Capture the cell that displays the provided text and extract its (X, Y) central coordinate. 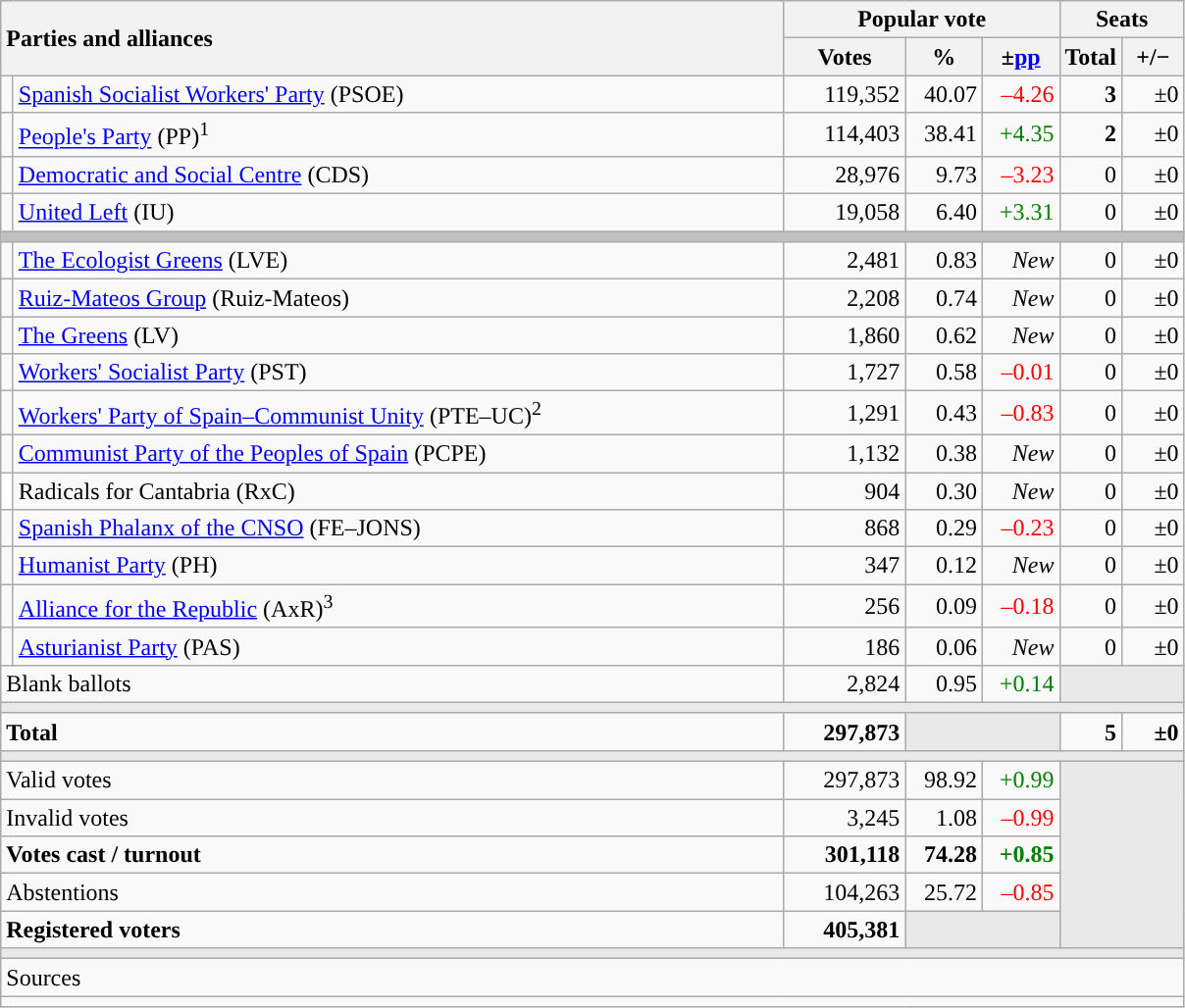
119,352 (845, 94)
–0.99 (1020, 818)
38.41 (944, 135)
0.62 (944, 335)
1,132 (845, 453)
Workers' Party of Spain–Communist Unity (PTE–UC)2 (398, 414)
0.74 (944, 298)
–0.23 (1020, 529)
Spanish Phalanx of the CNSO (FE–JONS) (398, 529)
2,481 (845, 261)
904 (845, 491)
Seats (1122, 20)
The Greens (LV) (398, 335)
Spanish Socialist Workers' Party (PSOE) (398, 94)
98.92 (944, 781)
2 (1091, 135)
347 (845, 566)
405,381 (845, 930)
+3.31 (1020, 213)
0.83 (944, 261)
186 (845, 646)
–4.26 (1020, 94)
114,403 (845, 135)
Democratic and Social Centre (CDS) (398, 175)
28,976 (845, 175)
% (944, 57)
104,263 (845, 892)
–0.85 (1020, 892)
0.30 (944, 491)
0.06 (944, 646)
Valid votes (392, 781)
0.43 (944, 414)
–0.83 (1020, 414)
1.08 (944, 818)
1,860 (845, 335)
Sources (592, 978)
6.40 (944, 213)
2,208 (845, 298)
256 (845, 606)
Radicals for Cantabria (RxC) (398, 491)
Popular vote (922, 20)
Votes (845, 57)
25.72 (944, 892)
0.58 (944, 373)
Abstentions (392, 892)
19,058 (845, 213)
Parties and alliances (392, 38)
0.29 (944, 529)
5 (1091, 731)
+0.99 (1020, 781)
±pp (1020, 57)
0.95 (944, 683)
United Left (IU) (398, 213)
–0.01 (1020, 373)
Ruiz-Mateos Group (Ruiz-Mateos) (398, 298)
1,727 (845, 373)
Invalid votes (392, 818)
1,291 (845, 414)
+0.85 (1020, 855)
868 (845, 529)
0.38 (944, 453)
–0.18 (1020, 606)
0.09 (944, 606)
Blank ballots (392, 683)
People's Party (PP)1 (398, 135)
+/− (1154, 57)
Workers' Socialist Party (PST) (398, 373)
Asturianist Party (PAS) (398, 646)
40.07 (944, 94)
2,824 (845, 683)
Votes cast / turnout (392, 855)
301,118 (845, 855)
Communist Party of the Peoples of Spain (PCPE) (398, 453)
3 (1091, 94)
–3.23 (1020, 175)
Registered voters (392, 930)
The Ecologist Greens (LVE) (398, 261)
Alliance for the Republic (AxR)3 (398, 606)
Humanist Party (PH) (398, 566)
0.12 (944, 566)
+0.14 (1020, 683)
9.73 (944, 175)
+4.35 (1020, 135)
74.28 (944, 855)
3,245 (845, 818)
